From the cell containing the given text, extract its center point as [x, y] coordinate. 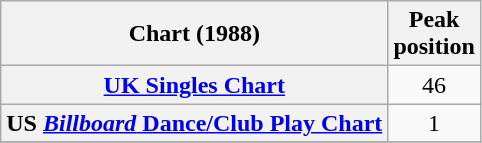
US Billboard Dance/Club Play Chart [194, 123]
Chart (1988) [194, 34]
46 [434, 85]
Peakposition [434, 34]
1 [434, 123]
UK Singles Chart [194, 85]
